Find where the given text appears and provide that cell's center as [X, Y] coordinate. 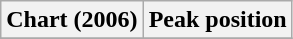
Peak position [218, 20]
Chart (2006) [72, 20]
